Capture the cell that displays the provided text and extract its [X, Y] central coordinate. 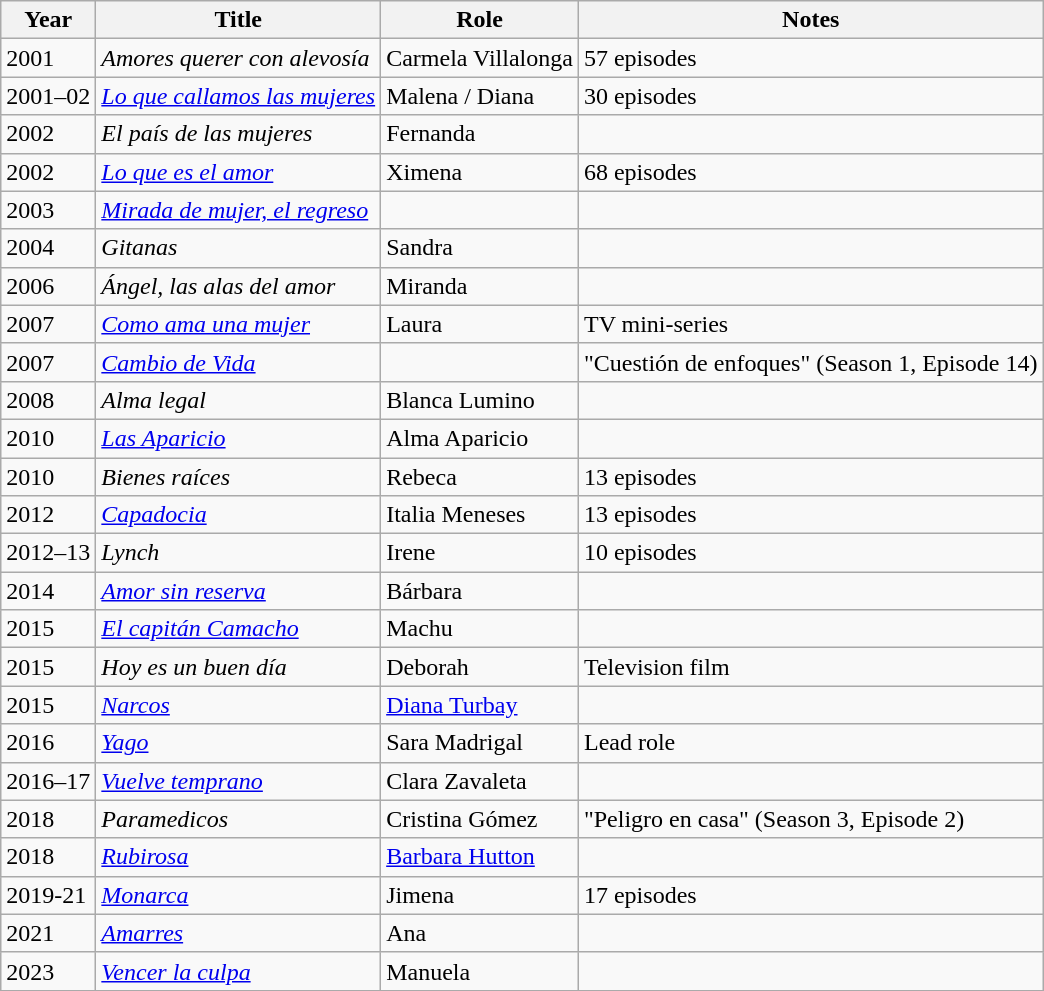
2021 [48, 933]
68 episodes [810, 172]
Lead role [810, 743]
30 episodes [810, 96]
2012–13 [48, 553]
Machu [480, 629]
TV mini-series [810, 324]
Vuelve temprano [238, 781]
Sara Madrigal [480, 743]
Las Aparicio [238, 438]
2003 [48, 210]
Lo que callamos las mujeres [238, 96]
Gitanas [238, 248]
Malena / Diana [480, 96]
2001–02 [48, 96]
57 episodes [810, 58]
Alma legal [238, 400]
El país de las mujeres [238, 134]
Role [480, 20]
Amores querer con alevosía [238, 58]
Cristina Gómez [480, 819]
Sandra [480, 248]
2001 [48, 58]
Lynch [238, 553]
Irene [480, 553]
2008 [48, 400]
Hoy es un buen día [238, 667]
Ana [480, 933]
Year [48, 20]
Television film [810, 667]
Paramedicos [238, 819]
Mirada de mujer, el regreso [238, 210]
"Peligro en casa" (Season 3, Episode 2) [810, 819]
Ángel, las alas del amor [238, 286]
Miranda [480, 286]
Monarca [238, 895]
Carmela Villalonga [480, 58]
Ximena [480, 172]
Cambio de Vida [238, 362]
Deborah [480, 667]
Title [238, 20]
Bienes raíces [238, 477]
Narcos [238, 705]
Como ama una mujer [238, 324]
El capitán Camacho [238, 629]
Italia Meneses [480, 515]
Jimena [480, 895]
Fernanda [480, 134]
Manuela [480, 971]
Blanca Lumino [480, 400]
Barbara Hutton [480, 857]
Diana Turbay [480, 705]
2016–17 [48, 781]
17 episodes [810, 895]
Yago [238, 743]
Laura [480, 324]
Rebeca [480, 477]
Bárbara [480, 591]
Vencer la culpa [238, 971]
Alma Aparicio [480, 438]
2012 [48, 515]
2019-21 [48, 895]
2006 [48, 286]
"Cuestión de enfoques" (Season 1, Episode 14) [810, 362]
2023 [48, 971]
2004 [48, 248]
Clara Zavaleta [480, 781]
Lo que es el amor [238, 172]
Amor sin reserva [238, 591]
Notes [810, 20]
Amarres [238, 933]
2014 [48, 591]
Capadocia [238, 515]
10 episodes [810, 553]
Rubirosa [238, 857]
2016 [48, 743]
